Extract the (X, Y) coordinate from the center of the cell holding the provided text.  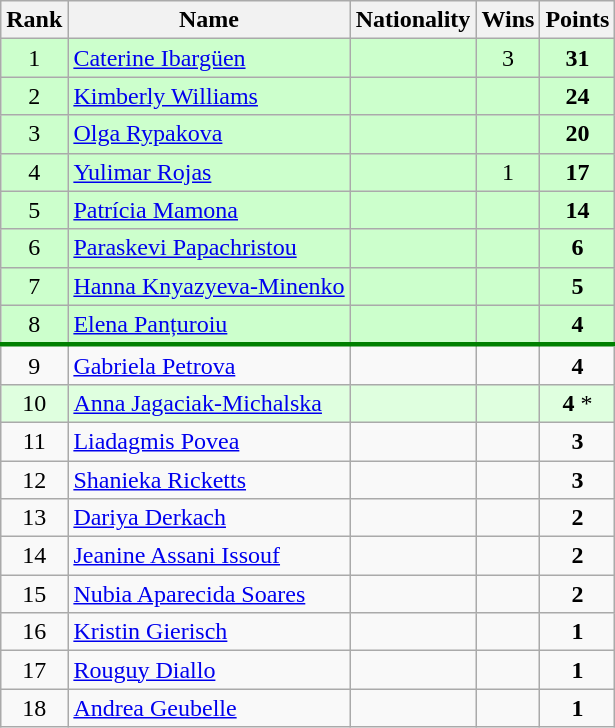
15 (34, 594)
20 (578, 134)
Paraskevi Papachristou (209, 248)
Kimberly Williams (209, 96)
16 (34, 632)
Name (209, 20)
Rank (34, 20)
Shanieka Ricketts (209, 479)
8 (34, 325)
7 (34, 286)
Gabriela Petrova (209, 365)
Elena Panțuroiu (209, 325)
4 * (578, 403)
13 (34, 518)
Rouguy Diallo (209, 670)
Dariya Derkach (209, 518)
Nubia Aparecida Soares (209, 594)
11 (34, 441)
31 (578, 58)
Points (578, 20)
18 (34, 708)
Nationality (413, 20)
Patrícia Mamona (209, 210)
Jeanine Assani Issouf (209, 556)
Wins (508, 20)
Kristin Gierisch (209, 632)
9 (34, 365)
10 (34, 403)
24 (578, 96)
Yulimar Rojas (209, 172)
Hanna Knyazyeva-Minenko (209, 286)
Caterine Ibargüen (209, 58)
Liadagmis Povea (209, 441)
Olga Rypakova (209, 134)
Andrea Geubelle (209, 708)
12 (34, 479)
Anna Jagaciak-Michalska (209, 403)
